Find where the given text appears and provide that cell's center as [x, y] coordinate. 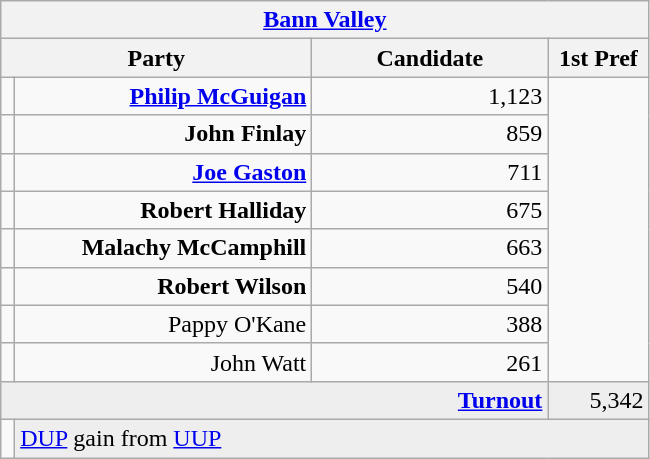
Turnout [274, 400]
Robert Halliday [164, 210]
859 [430, 134]
Joe Gaston [164, 172]
DUP gain from UUP [332, 438]
1,123 [430, 96]
Bann Valley [325, 20]
663 [430, 248]
Malachy McCamphill [164, 248]
John Finlay [164, 134]
711 [430, 172]
John Watt [164, 362]
261 [430, 362]
Pappy O'Kane [164, 324]
Party [156, 58]
Robert Wilson [164, 286]
540 [430, 286]
Philip McGuigan [164, 96]
5,342 [598, 400]
388 [430, 324]
1st Pref [598, 58]
675 [430, 210]
Candidate [430, 58]
